From the cell containing the given text, extract its center point as [x, y] coordinate. 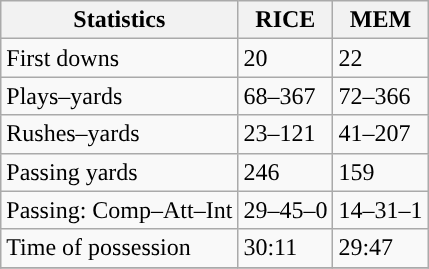
72–366 [380, 96]
23–121 [286, 134]
First downs [120, 58]
22 [380, 58]
14–31–1 [380, 210]
Time of possession [120, 248]
Rushes–yards [120, 134]
MEM [380, 20]
Passing yards [120, 172]
Statistics [120, 20]
29–45–0 [286, 210]
20 [286, 58]
246 [286, 172]
Plays–yards [120, 96]
41–207 [380, 134]
159 [380, 172]
29:47 [380, 248]
RICE [286, 20]
68–367 [286, 96]
30:11 [286, 248]
Passing: Comp–Att–Int [120, 210]
